Determine the [X, Y] coordinate at the center of the cell enclosing the given text.  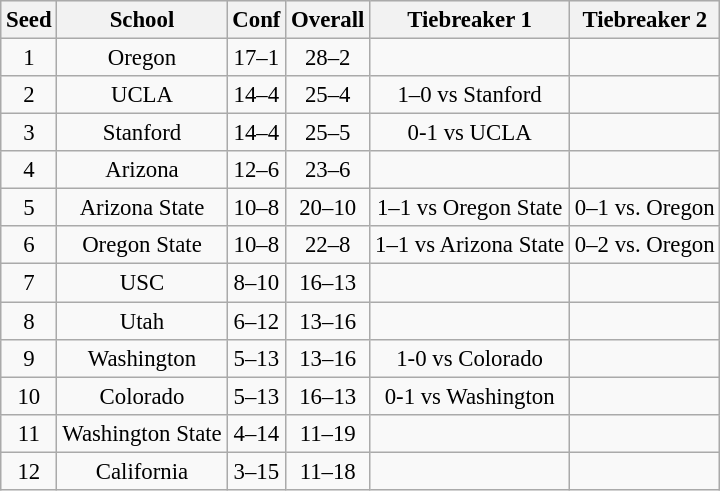
6 [29, 245]
1 [29, 58]
3 [29, 133]
California [142, 471]
17–1 [256, 58]
Tiebreaker 2 [644, 20]
Colorado [142, 396]
3–15 [256, 471]
1–0 vs Stanford [470, 95]
4–14 [256, 433]
1–1 vs Arizona State [470, 245]
20–10 [328, 208]
0–1 vs. Oregon [644, 208]
8–10 [256, 283]
22–8 [328, 245]
Stanford [142, 133]
9 [29, 358]
0–2 vs. Oregon [644, 245]
Washington State [142, 433]
23–6 [328, 170]
Oregon [142, 58]
12–6 [256, 170]
28–2 [328, 58]
6–12 [256, 321]
Oregon State [142, 245]
25–4 [328, 95]
11 [29, 433]
8 [29, 321]
Overall [328, 20]
0-1 vs Washington [470, 396]
11–18 [328, 471]
11–19 [328, 433]
School [142, 20]
1–1 vs Oregon State [470, 208]
25–5 [328, 133]
10 [29, 396]
5 [29, 208]
4 [29, 170]
Arizona [142, 170]
Seed [29, 20]
Washington [142, 358]
Tiebreaker 1 [470, 20]
2 [29, 95]
7 [29, 283]
Conf [256, 20]
1-0 vs Colorado [470, 358]
USC [142, 283]
0-1 vs UCLA [470, 133]
Arizona State [142, 208]
12 [29, 471]
UCLA [142, 95]
Utah [142, 321]
